Locate the cell with the specified text and output its [X, Y] center coordinate. 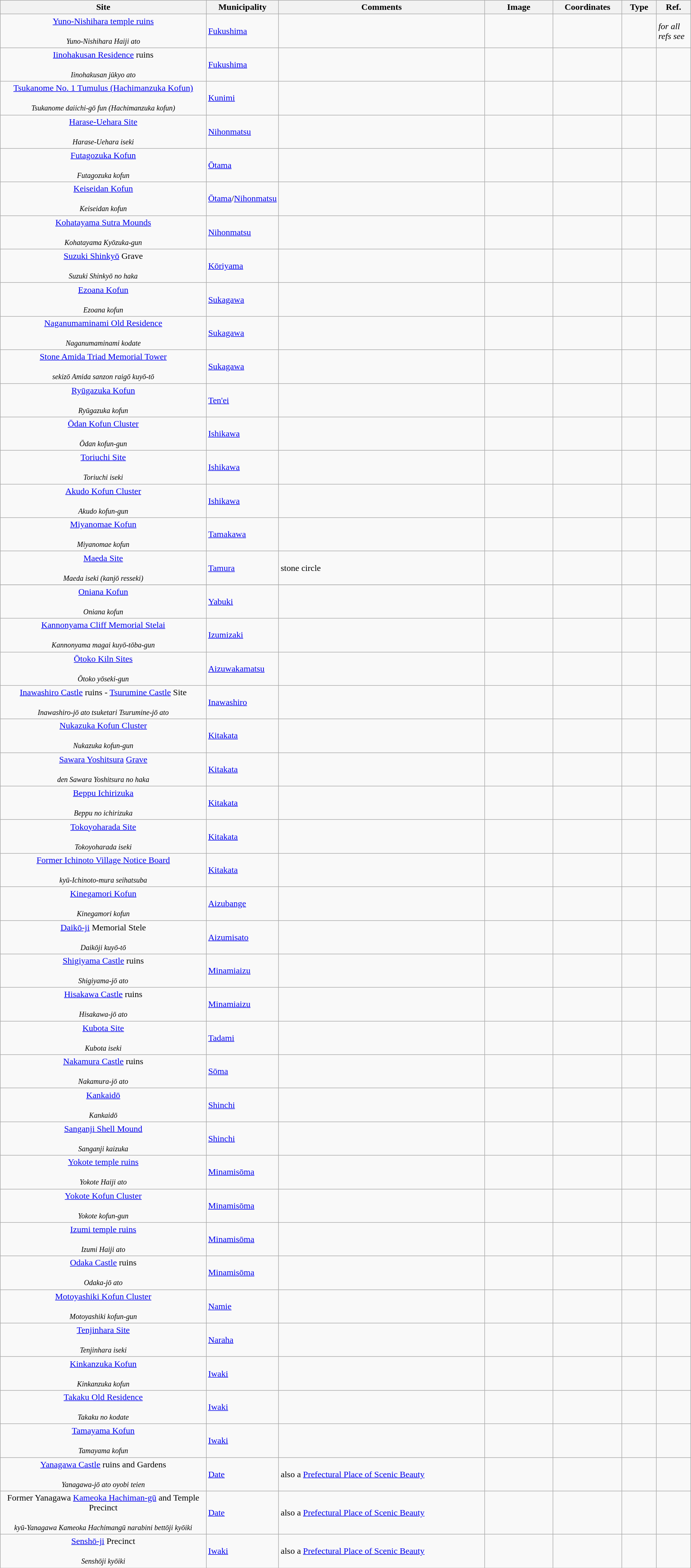
Aizumisato [243, 937]
Sawara Yoshitsura Graveden Sawara Yoshitsura no haka [104, 769]
Ezoana KofunEzoana kofun [104, 299]
Stone Amida Triad Memorial Towersekizō Amida sanzon raigō kuyō-tō [104, 366]
Yokote Kofun ClusterYokote kofun-gun [104, 1206]
Izumi temple ruins Izumi Haiji ato [104, 1239]
Ōtoko Kiln SitesŌtoko yōseki-gun [104, 669]
Municipality [243, 7]
Site [104, 7]
Akudo Kofun ClusterAkudo kofun-gun [104, 501]
Iinohakusan Residence ruinsIinohakusan jūkyo ato [104, 65]
Aizuwakamatsu [243, 669]
Ōtama/Nihonmatsu [243, 199]
Coordinates [587, 7]
Namie [243, 1306]
Kunimi [243, 98]
Ten'ei [243, 400]
Image [519, 7]
Nukazuka Kofun ClusterNukazuka kofun-gun [104, 736]
Kinegamori KofunKinegamori kofun [104, 903]
KankaidōKankaidō [104, 1105]
Hisakawa Castle ruinsHisakawa-jō ato [104, 1004]
Senshō-ji PrecinctSenshōji kyōiki [104, 1551]
Sōma [243, 1071]
Yokote temple ruins Yokote Haiji ato [104, 1172]
Maeda SiteMaeda iseki (kanjō resseki) [104, 568]
Former Yanagawa Kameoka Hachiman-gū and Temple Precinctkyū-Yanagawa Kameoka Hachimangū narabini bettōji kyōiki [104, 1513]
Kannonyama Cliff Memorial StelaiKannonyama magai kuyō-tōba-gun [104, 635]
Tokoyoharada SiteTokoyoharada iseki [104, 836]
Odaka Castle ruinsOdaka-jō ato [104, 1273]
stone circle [382, 568]
Tsukanome No. 1 Tumulus (Hachimanzuka Kofun)Tsukanome daiichi-gō fun (Hachimanzuka kofun) [104, 98]
Tamakawa [243, 534]
Izumizaki [243, 635]
Beppu IchirizukaBeppu no ichirizuka [104, 803]
Harase-Uehara SiteHarase-Uehara iseki [104, 132]
Former Ichinoto Village Notice Boardkyū-Ichinoto-mura seihatsuba [104, 870]
Sanganji Shell MoundSanganji kaizuka [104, 1139]
Ryūgazuka KofunRyūgazuka kofun [104, 400]
Kōriyama [243, 266]
Kohatayama Sutra MoundsKohatayama Kyōzuka-gun [104, 232]
Suzuki Shinkyō GraveSuzuki Shinkyō no haka [104, 266]
Toriuchi SiteToriuchi iseki [104, 467]
Tamura [243, 568]
Kinkanzuka KofunKinkanzuka kofun [104, 1373]
Yabuki [243, 602]
Daikō-ji Memorial SteleDaikōji kuyō-tō [104, 937]
Kubota SiteKubota iseki [104, 1038]
Aizubange [243, 903]
Naganumaminami Old ResidenceNaganumaminami kodate [104, 333]
Shigiyama Castle ruinsShigiyama-jō ato [104, 971]
Naraha [243, 1340]
Ōtama [243, 165]
Inawashiro Castle ruins - Tsurumine Castle SiteInawashiro-jō ato tsuketari Tsurumine-jō ato [104, 702]
Motoyashiki Kofun ClusterMotoyashiki kofun-gun [104, 1306]
Comments [382, 7]
Yuno-Nishihara temple ruins Yuno-Nishihara Haiji ato [104, 31]
Inawashiro [243, 702]
Tenjinhara SiteTenjinhara iseki [104, 1340]
Ōdan Kofun ClusterŌdan kofun-gun [104, 434]
Tamayama KofunTamayama kofun [104, 1440]
Ref. [674, 7]
Type [639, 7]
Tadami [243, 1038]
Takaku Old ResidenceTakaku no kodate [104, 1407]
for all refs see [674, 31]
Futagozuka KofunFutagozuka kofun [104, 165]
Yanagawa Castle ruins and GardensYanagawa-jō ato oyobi teien [104, 1474]
Miyanomae KofunMiyanomae kofun [104, 534]
Oniana KofunOniana kofun [104, 602]
Keiseidan KofunKeiseidan kofun [104, 199]
Nakamura Castle ruinsNakamura-jō ato [104, 1071]
